Search for the cell housing the specified text and yield its (x, y) center coordinate. 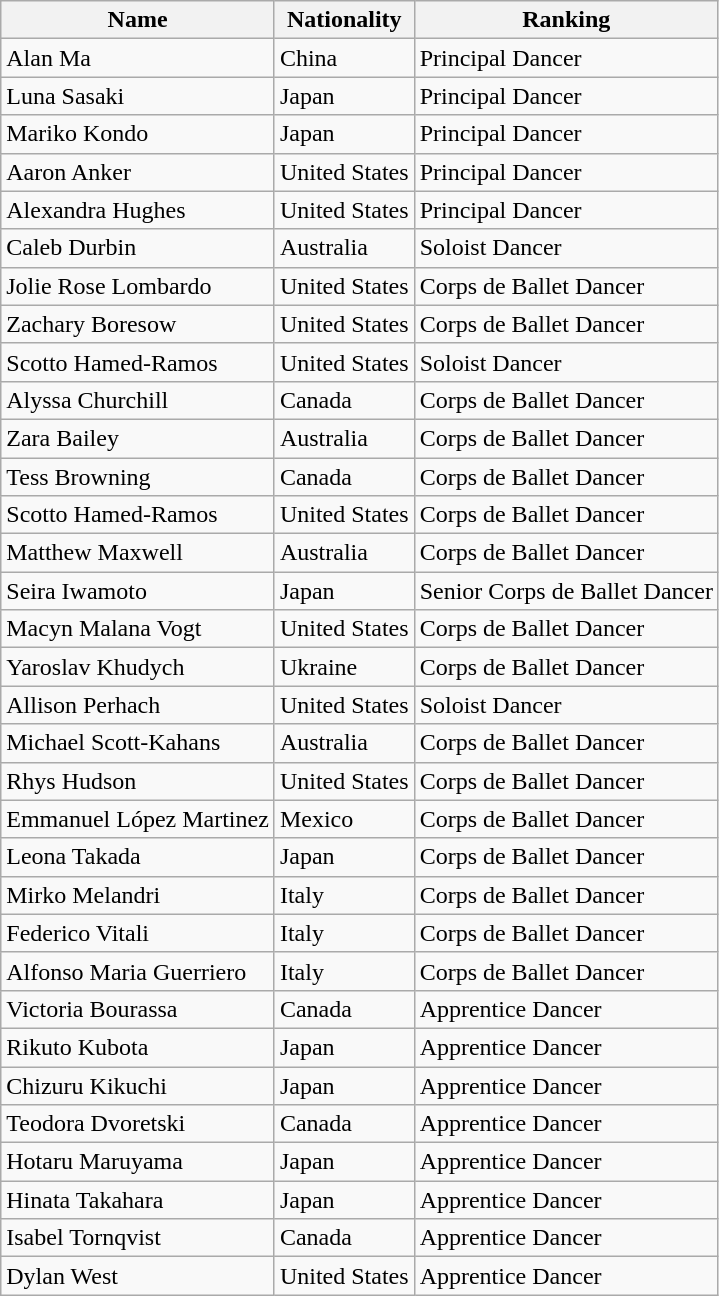
Hinata Takahara (138, 1200)
Zachary Boresow (138, 324)
Aaron Anker (138, 172)
Caleb Durbin (138, 248)
Macyn Malana Vogt (138, 629)
Zara Bailey (138, 438)
Ranking (566, 20)
Mirko Melandri (138, 895)
Michael Scott-Kahans (138, 743)
Allison Perhach (138, 705)
Luna Sasaki (138, 96)
China (344, 58)
Leona Takada (138, 857)
Mexico (344, 819)
Tess Browning (138, 477)
Alan Ma (138, 58)
Seira Iwamoto (138, 591)
Alfonso Maria Guerriero (138, 971)
Federico Vitali (138, 933)
Rikuto Kubota (138, 1047)
Rhys Hudson (138, 781)
Hotaru Maruyama (138, 1162)
Ukraine (344, 667)
Teodora Dvoretski (138, 1124)
Dylan West (138, 1276)
Chizuru Kikuchi (138, 1085)
Senior Corps de Ballet Dancer (566, 591)
Mariko Kondo (138, 134)
Alexandra Hughes (138, 210)
Isabel Tornqvist (138, 1238)
Jolie Rose Lombardo (138, 286)
Name (138, 20)
Victoria Bourassa (138, 1009)
Matthew Maxwell (138, 553)
Emmanuel López Martinez (138, 819)
Nationality (344, 20)
Yaroslav Khudych (138, 667)
Alyssa Churchill (138, 400)
